Pinpoint the cell where the given text exists, returning its [X, Y] midpoint coordinate. 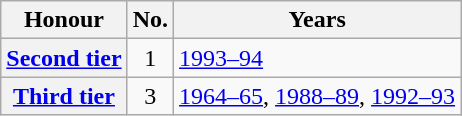
1 [150, 58]
No. [150, 20]
Years [318, 20]
1964–65, 1988–89, 1992–93 [318, 96]
Honour [64, 20]
3 [150, 96]
Second tier [64, 58]
Third tier [64, 96]
1993–94 [318, 58]
